Output the [x, y] coordinate of the center of the cell containing the given text.  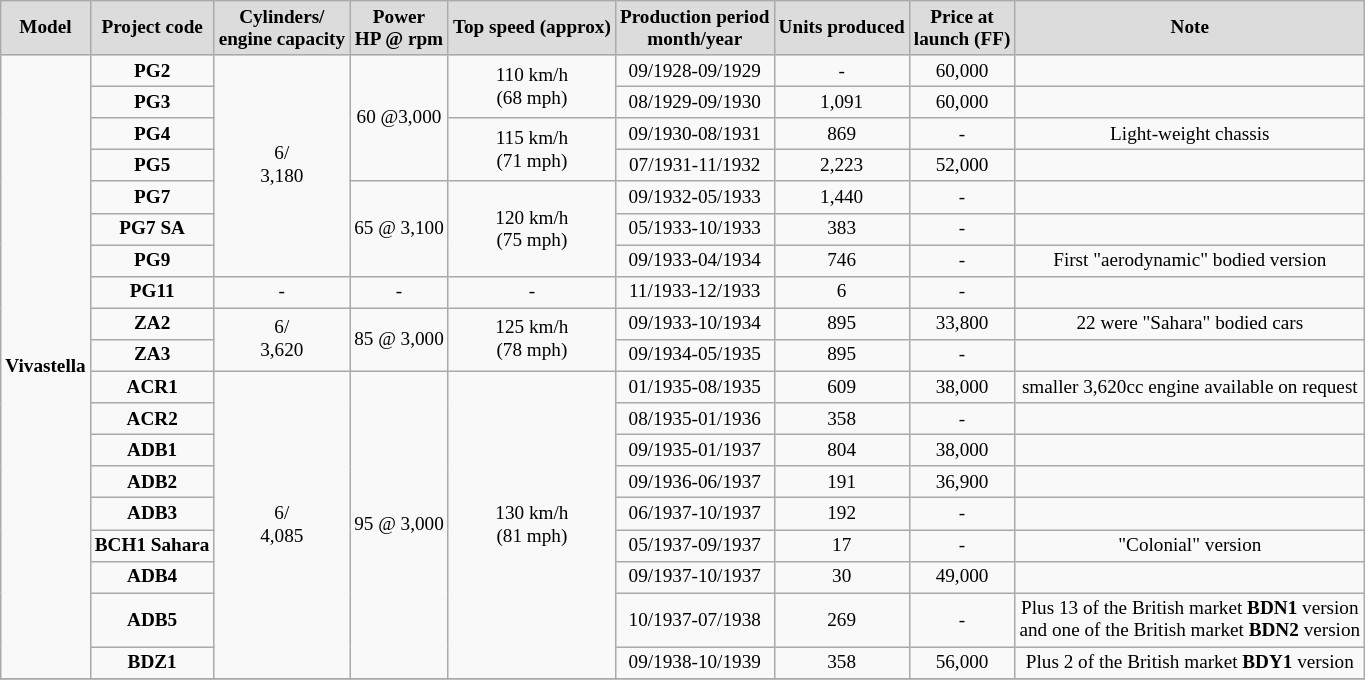
09/1934-05/1935 [694, 355]
56,000 [962, 663]
383 [842, 229]
49,000 [962, 577]
6/4,085 [282, 524]
10/1937-07/1938 [694, 620]
60 @3,000 [400, 118]
192 [842, 514]
52,000 [962, 166]
191 [842, 482]
1,440 [842, 197]
125 km/h(78 mph) [532, 340]
115 km/h(71 mph) [532, 150]
ADB4 [152, 577]
ADB1 [152, 450]
Note [1190, 28]
09/1932-05/1933 [694, 197]
85 @ 3,000 [400, 340]
ACR2 [152, 419]
First "aerodynamic" bodied version [1190, 261]
6/3,620 [282, 340]
08/1929-09/1930 [694, 102]
269 [842, 620]
ZA3 [152, 355]
PG9 [152, 261]
120 km/h(75 mph) [532, 228]
09/1928-09/1929 [694, 71]
Price atlaunch (FF) [962, 28]
09/1935-01/1937 [694, 450]
09/1937-10/1937 [694, 577]
09/1930-08/1931 [694, 134]
05/1933-10/1933 [694, 229]
804 [842, 450]
869 [842, 134]
Plus 2 of the British market BDY1 version [1190, 663]
PowerHP @ rpm [400, 28]
746 [842, 261]
07/1931-11/1932 [694, 166]
PG7 [152, 197]
PG3 [152, 102]
ADB5 [152, 620]
"Colonial" version [1190, 545]
PG5 [152, 166]
36,900 [962, 482]
09/1938-10/1939 [694, 663]
09/1933-10/1934 [694, 324]
609 [842, 387]
130 km/h(81 mph) [532, 524]
Project code [152, 28]
BDZ1 [152, 663]
PG11 [152, 292]
01/1935-08/1935 [694, 387]
1,091 [842, 102]
ADB2 [152, 482]
Plus 13 of the British market BDN1 version and one of the British market BDN2 version [1190, 620]
09/1933-04/1934 [694, 261]
05/1937-09/1937 [694, 545]
PG4 [152, 134]
6/3,180 [282, 166]
17 [842, 545]
Units produced [842, 28]
Production periodmonth/year [694, 28]
Light-weight chassis [1190, 134]
06/1937-10/1937 [694, 514]
09/1936-06/1937 [694, 482]
BCH1 Sahara [152, 545]
Vivastella [46, 367]
110 km/h(68 mph) [532, 86]
Cylinders/engine capacity [282, 28]
ACR1 [152, 387]
smaller 3,620cc engine available on request [1190, 387]
Top speed (approx) [532, 28]
11/1933-12/1933 [694, 292]
ZA2 [152, 324]
08/1935-01/1936 [694, 419]
33,800 [962, 324]
2,223 [842, 166]
65 @ 3,100 [400, 228]
ADB3 [152, 514]
6 [842, 292]
22 were "Sahara" bodied cars [1190, 324]
PG7 SA [152, 229]
Model [46, 28]
30 [842, 577]
PG2 [152, 71]
95 @ 3,000 [400, 524]
